Output the (X, Y) coordinate of the center of the cell containing the given text.  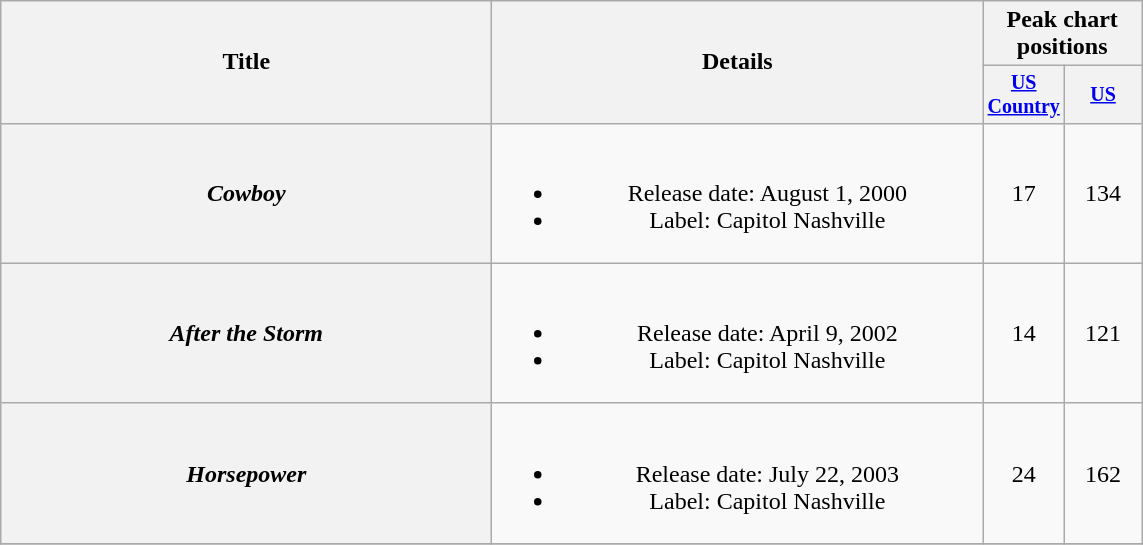
162 (1104, 473)
17 (1024, 193)
Release date: April 9, 2002Label: Capitol Nashville (738, 333)
Release date: July 22, 2003Label: Capitol Nashville (738, 473)
Title (246, 62)
Cowboy (246, 193)
24 (1024, 473)
US Country (1024, 94)
Details (738, 62)
Release date: August 1, 2000Label: Capitol Nashville (738, 193)
14 (1024, 333)
121 (1104, 333)
US (1104, 94)
Horsepower (246, 473)
134 (1104, 193)
After the Storm (246, 333)
Peak chartpositions (1062, 34)
